Return [X, Y] of the center of cell containing provided text 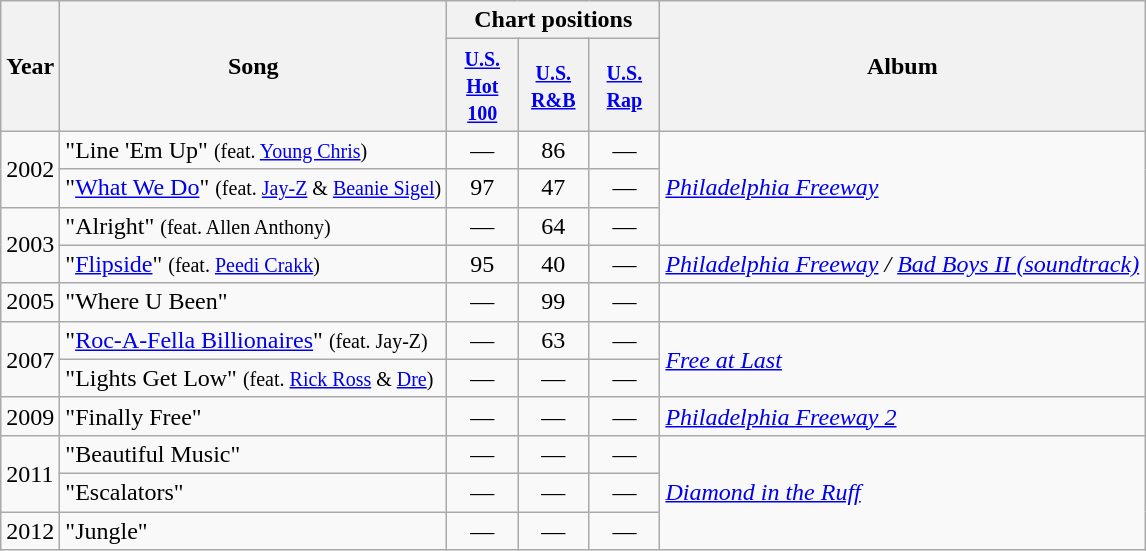
Philadelphia Freeway / Bad Boys II (soundtrack) [902, 264]
"Line 'Em Up" (feat. Young Chris) [254, 150]
2002 [30, 169]
63 [554, 340]
"Flipside" (feat. Peedi Crakk) [254, 264]
Album [902, 66]
Song [254, 66]
2011 [30, 473]
86 [554, 150]
"What We Do" (feat. Jay-Z & Beanie Sigel) [254, 188]
2007 [30, 359]
"Jungle" [254, 531]
"Beautiful Music" [254, 454]
U.S. Hot 100 [482, 85]
U.S. R&B [554, 85]
99 [554, 302]
2012 [30, 531]
2005 [30, 302]
"Finally Free" [254, 416]
"Lights Get Low" (feat. Rick Ross & Dre) [254, 378]
2009 [30, 416]
2003 [30, 245]
Philadelphia Freeway 2 [902, 416]
Year [30, 66]
Chart positions [554, 20]
95 [482, 264]
40 [554, 264]
47 [554, 188]
Free at Last [902, 359]
"Escalators" [254, 492]
64 [554, 226]
U.S. Rap [624, 85]
97 [482, 188]
"Alright" (feat. Allen Anthony) [254, 226]
Philadelphia Freeway [902, 188]
"Roc-A-Fella Billionaires" (feat. Jay-Z) [254, 340]
"Where U Been" [254, 302]
Diamond in the Ruff [902, 492]
